Locate the cell with the specified text and output its [x, y] center coordinate. 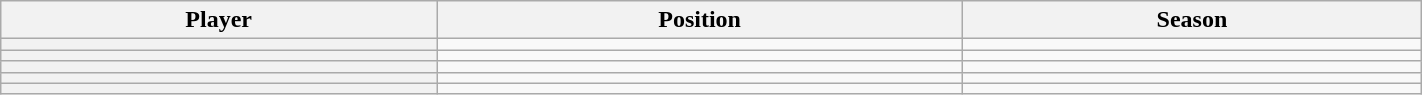
Player [219, 20]
Position [700, 20]
Season [1192, 20]
